Scan for the cell matching the given text and deliver its (x, y) coordinate at center. 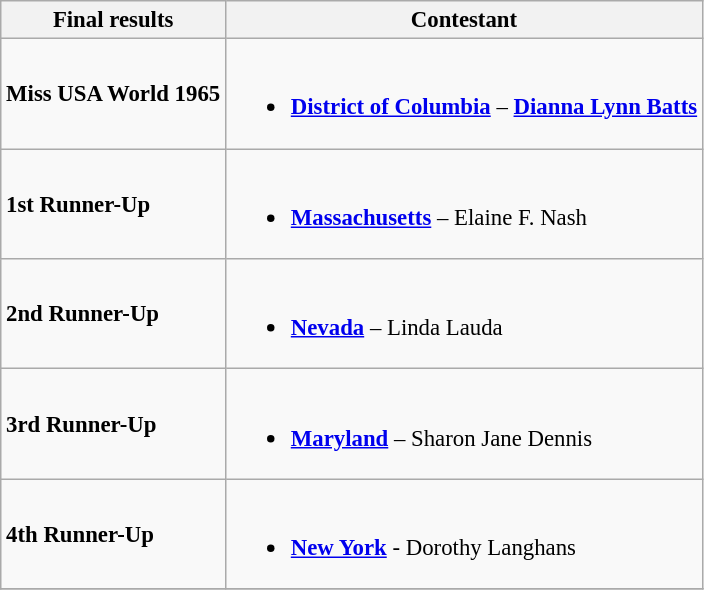
2nd Runner-Up (114, 314)
1st Runner-Up (114, 204)
3rd Runner-Up (114, 424)
Final results (114, 20)
Nevada – Linda Lauda (464, 314)
Massachusetts – Elaine F. Nash (464, 204)
4th Runner-Up (114, 534)
Contestant (464, 20)
District of Columbia – Dianna Lynn Batts (464, 94)
Maryland – Sharon Jane Dennis (464, 424)
Miss USA World 1965 (114, 94)
New York - Dorothy Langhans (464, 534)
